Capture the cell that displays the provided text and extract its (x, y) central coordinate. 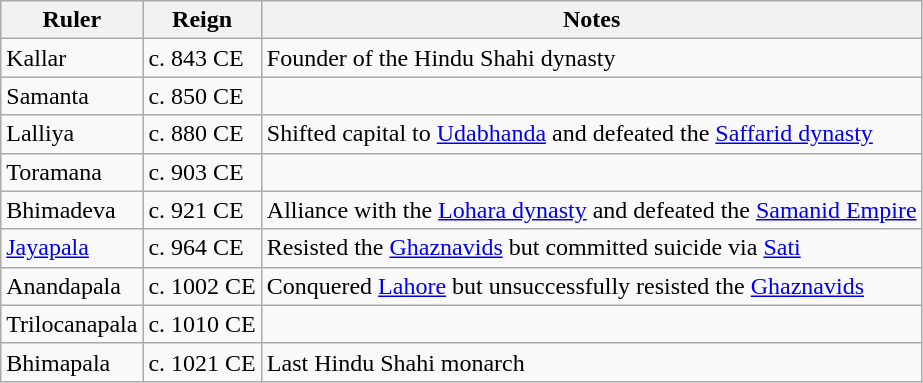
Resisted the Ghaznavids but committed suicide via Sati (592, 248)
c. 964 CE (202, 248)
Kallar (72, 58)
Toramana (72, 172)
Conquered Lahore but unsuccessfully resisted the Ghaznavids (592, 286)
Samanta (72, 96)
c. 1002 CE (202, 286)
c. 880 CE (202, 134)
c. 903 CE (202, 172)
Ruler (72, 20)
Jayapala (72, 248)
Notes (592, 20)
c. 1021 CE (202, 362)
c. 850 CE (202, 96)
c. 1010 CE (202, 324)
Bhimadeva (72, 210)
c. 921 CE (202, 210)
Alliance with the Lohara dynasty and defeated the Samanid Empire (592, 210)
Anandapala (72, 286)
Last Hindu Shahi monarch (592, 362)
Shifted capital to Udabhanda and defeated the Saffarid dynasty (592, 134)
Lalliya (72, 134)
Trilocanapala (72, 324)
Reign (202, 20)
Founder of the Hindu Shahi dynasty (592, 58)
Bhimapala (72, 362)
c. 843 CE (202, 58)
